Extract the [X, Y] coordinate from the center of the cell holding the provided text.  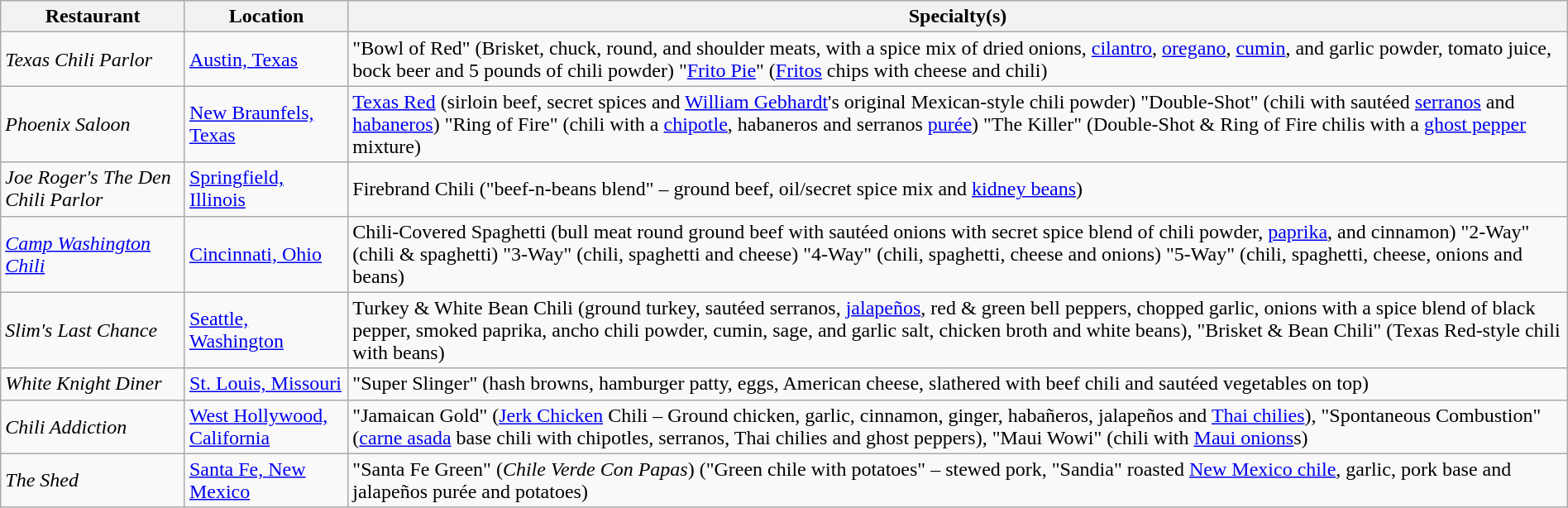
Camp Washington Chili [93, 254]
Springfield, Illinois [266, 189]
Cincinnati, Ohio [266, 254]
"Super Slinger" (hash browns, hamburger patty, eggs, American cheese, slathered with beef chili and sautéed vegetables on top) [958, 384]
Santa Fe, New Mexico [266, 480]
Joe Roger's The Den Chili Parlor [93, 189]
St. Louis, Missouri [266, 384]
Phoenix Saloon [93, 124]
Slim's Last Chance [93, 330]
Austin, Texas [266, 60]
Specialty(s) [958, 17]
White Knight Diner [93, 384]
West Hollywood, California [266, 427]
Texas Chili Parlor [93, 60]
Seattle, Washington [266, 330]
Location [266, 17]
Restaurant [93, 17]
New Braunfels, Texas [266, 124]
The Shed [93, 480]
Chili Addiction [93, 427]
Firebrand Chili ("beef-n-beans blend" – ground beef, oil/secret spice mix and kidney beans) [958, 189]
